Pinpoint the cell where the given text exists, returning its (x, y) midpoint coordinate. 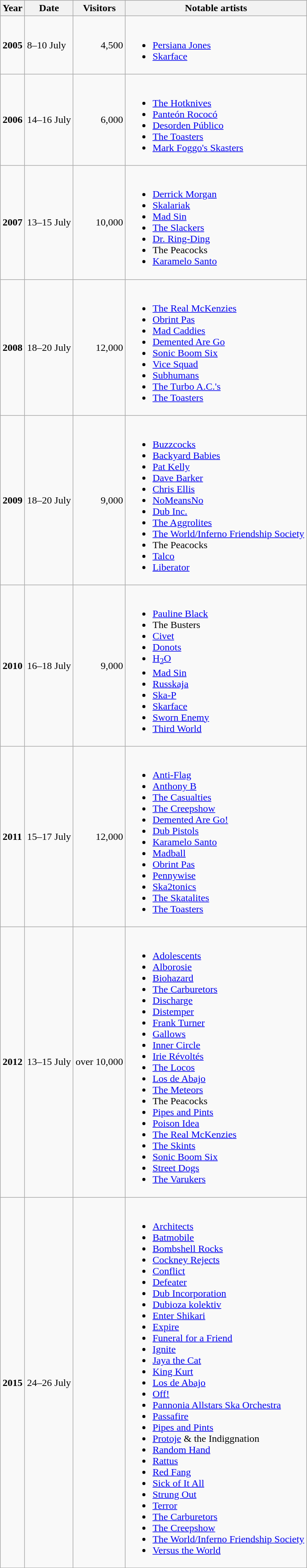
2011 (12, 837)
Notable artists (216, 8)
16–18 July (49, 665)
Derrick MorganSkalariakMad SinThe SlackersDr. Ring-DingThe PeacocksKaramelo Santo (216, 223)
4,500 (99, 45)
Anti-FlagAnthony BThe CasualtiesThe CreepshowDemented Are Go!Dub PistolsKaramelo SantoMadballObrint PasPennywiseSka2tonicsThe SkatalitesThe Toasters (216, 837)
over 10,000 (99, 1062)
Persiana JonesSkarface (216, 45)
2012 (12, 1062)
2008 (12, 348)
Pauline BlackThe BustersCivetDonotsH2OMad SinRusskajaSka-PSkarfaceSworn EnemyThird World (216, 665)
24–26 July (49, 1383)
2010 (12, 665)
Visitors (99, 8)
The HotknivesPanteón RococóDesorden PúblicoThe ToastersMark Foggo's Skasters (216, 120)
10,000 (99, 223)
2006 (12, 120)
2007 (12, 223)
2009 (12, 500)
BuzzcocksBackyard BabiesPat KellyDave BarkerChris EllisNoMeansNoDub Inc.The AggrolitesThe World/Inferno Friendship SocietyThe PeacocksTalcoLiberator (216, 500)
2015 (12, 1383)
Date (49, 8)
6,000 (99, 120)
2005 (12, 45)
14–16 July (49, 120)
The Real McKenziesObrint PasMad CaddiesDemented Are GoSonic Boom SixVice SquadSubhumansThe Turbo A.C.'sThe Toasters (216, 348)
Year (12, 8)
15–17 July (49, 837)
8–10 July (49, 45)
